Provide the [x, y] coordinate of the cell's center where the given text is located.  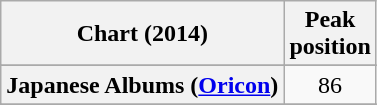
Japanese Albums (Oricon) [142, 85]
Chart (2014) [142, 34]
86 [330, 85]
Peakposition [330, 34]
